Detect which cell encompasses the target text, then output its (X, Y) center coordinate. 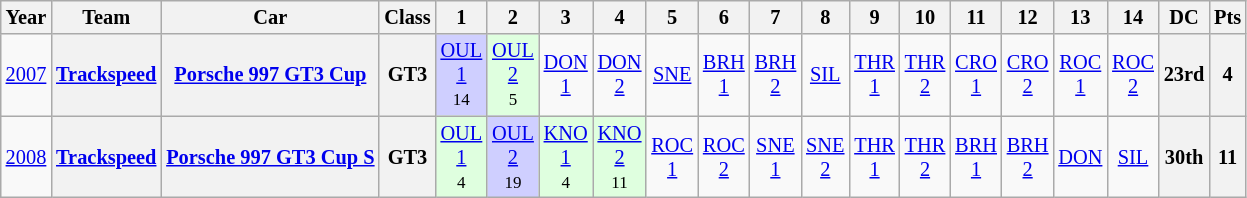
7 (776, 17)
12 (1028, 17)
30th (1184, 157)
DON1 (566, 75)
OUL114 (462, 75)
SNE (672, 75)
Class (407, 17)
1 (462, 17)
10 (925, 17)
9 (874, 17)
KNO14 (566, 157)
DON2 (620, 75)
5 (672, 17)
SNE1 (776, 157)
Year (26, 17)
Car (270, 17)
OUL14 (462, 157)
23rd (1184, 75)
KNO211 (620, 157)
DC (1184, 17)
OUL25 (513, 75)
CRO1 (976, 75)
8 (825, 17)
Porsche 997 GT3 Cup (270, 75)
SNE2 (825, 157)
3 (566, 17)
14 (1133, 17)
CRO2 (1028, 75)
Porsche 997 GT3 Cup S (270, 157)
Team (106, 17)
Pts (1228, 17)
2007 (26, 75)
2008 (26, 157)
2 (513, 17)
OUL219 (513, 157)
6 (724, 17)
13 (1080, 17)
DON (1080, 157)
